Find where the given text appears and provide that cell's center as (x, y) coordinate. 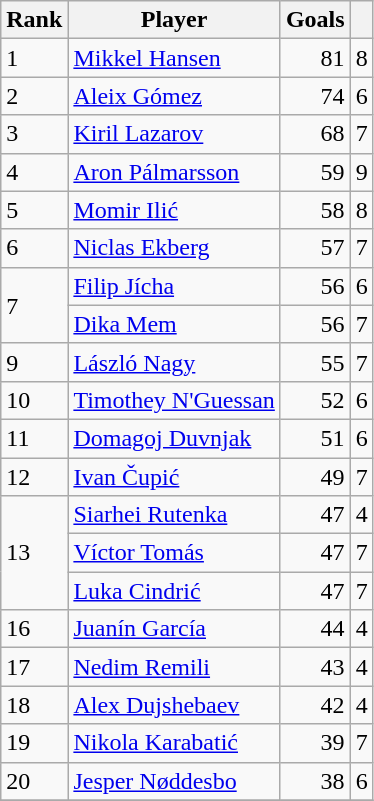
18 (34, 705)
74 (315, 96)
Víctor Tomás (174, 553)
81 (315, 58)
42 (315, 705)
10 (34, 400)
Kiril Lazarov (174, 134)
51 (315, 438)
Nedim Remili (174, 667)
Siarhei Rutenka (174, 515)
39 (315, 743)
Mikkel Hansen (174, 58)
38 (315, 781)
Dika Mem (174, 324)
Goals (315, 20)
Jesper Nøddesbo (174, 781)
68 (315, 134)
Alex Dujshebaev (174, 705)
5 (34, 210)
12 (34, 477)
Nikola Karabatić (174, 743)
20 (34, 781)
16 (34, 629)
59 (315, 172)
49 (315, 477)
13 (34, 553)
Ivan Čupić (174, 477)
Aron Pálmarsson (174, 172)
55 (315, 362)
2 (34, 96)
Filip Jícha (174, 286)
Niclas Ekberg (174, 248)
Luka Cindrić (174, 591)
11 (34, 438)
1 (34, 58)
3 (34, 134)
58 (315, 210)
László Nagy (174, 362)
19 (34, 743)
17 (34, 667)
Juanín García (174, 629)
44 (315, 629)
Domagoj Duvnjak (174, 438)
Player (174, 20)
Timothey N'Guessan (174, 400)
57 (315, 248)
52 (315, 400)
Aleix Gómez (174, 96)
43 (315, 667)
Momir Ilić (174, 210)
Rank (34, 20)
